Return the (x, y) coordinate for the center point of the cell that contains the specified text.  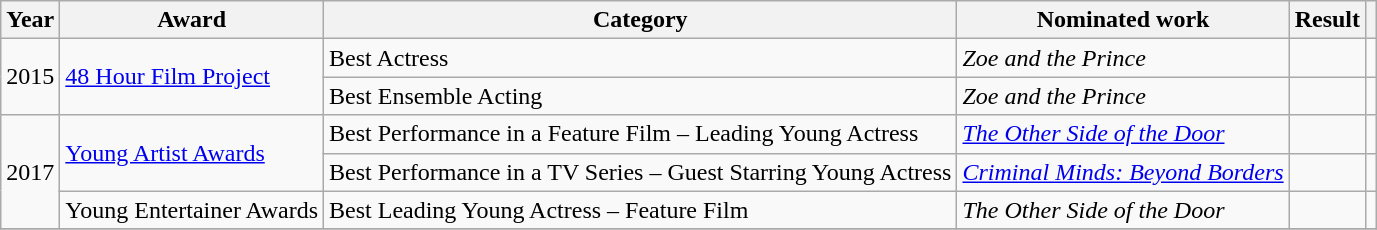
Nominated work (1123, 20)
Best Ensemble Acting (640, 96)
Criminal Minds: Beyond Borders (1123, 172)
Result (1327, 20)
Best Leading Young Actress – Feature Film (640, 210)
48 Hour Film Project (192, 77)
Award (192, 20)
Young Artist Awards (192, 153)
2015 (30, 77)
Best Performance in a Feature Film – Leading Young Actress (640, 134)
2017 (30, 172)
Best Actress (640, 58)
Best Performance in a TV Series – Guest Starring Young Actress (640, 172)
Category (640, 20)
Young Entertainer Awards (192, 210)
Year (30, 20)
